For the text-containing cell, return its midpoint in [x, y] coordinate format. 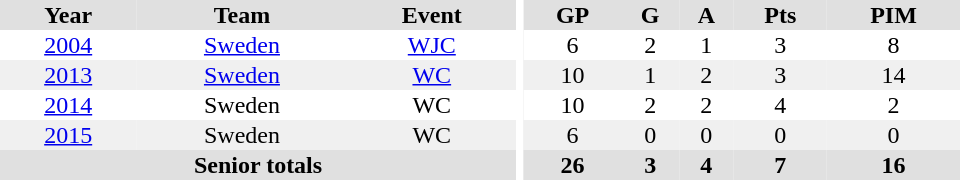
Year [68, 15]
2004 [68, 45]
26 [572, 165]
Event [432, 15]
Team [242, 15]
A [706, 15]
2015 [68, 135]
WJC [432, 45]
Pts [781, 15]
7 [781, 165]
14 [894, 75]
G [650, 15]
2014 [68, 105]
8 [894, 45]
GP [572, 15]
PIM [894, 15]
Senior totals [258, 165]
2013 [68, 75]
16 [894, 165]
